Detect which cell encompasses the target text, then output its [x, y] center coordinate. 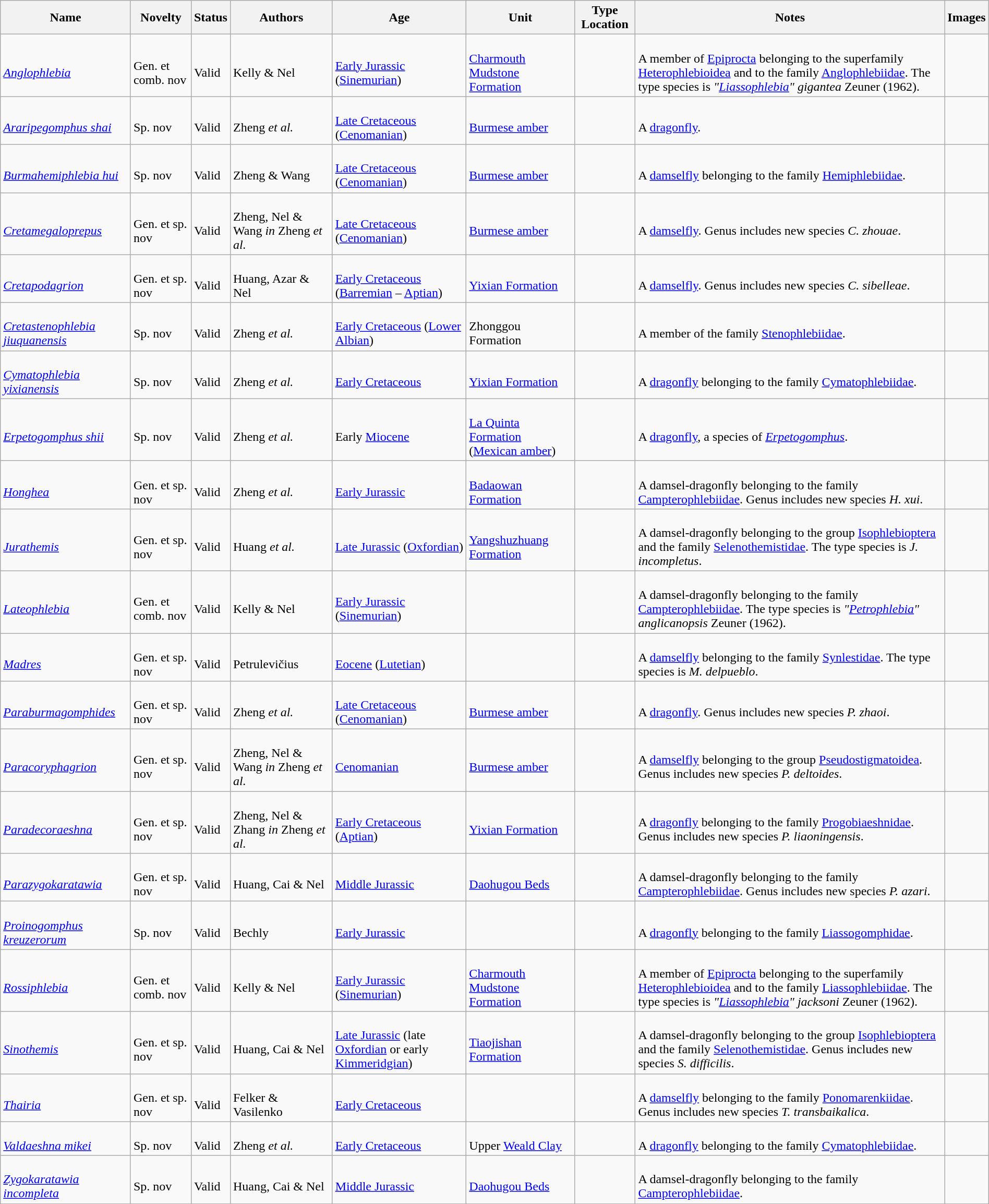
Zhonggou Formation [521, 327]
A damselfly belonging to the family Synlestidae. The type species is M. delpueblo. [790, 657]
Cretastenophlebia jiuquanensis [66, 327]
Huang, Azar & Nel [281, 279]
A dragonfly. [790, 121]
Cenomanian [400, 761]
Upper Weald Clay [521, 1138]
A dragonfly, a species of Erpetogomphus. [790, 430]
Lateophlebia [66, 602]
A damsel-dragonfly belonging to the family Campterophlebiidae. The type species is "Petrophlebia" anglicanopsis Zeuner (1962). [790, 602]
Tiaojishan Formation [521, 1042]
Eocene (Lutetian) [400, 657]
Badaowan Formation [521, 485]
Rossiphlebia [66, 981]
Parazygokaratawia [66, 877]
A damsel-dragonfly belonging to the family Campterophlebiidae. Genus includes new species P. azari. [790, 877]
A damsel-dragonfly belonging to the family Campterophlebiidae. Genus includes new species H. xui. [790, 485]
Jurathemis [66, 539]
Paradecoraeshna [66, 822]
Huang et al. [281, 539]
Paraburmagomphides [66, 705]
Age [400, 18]
Cymatophlebia yixianensis [66, 375]
A damselfly. Genus includes new species C. zhouae. [790, 223]
Notes [790, 18]
A damsel-dragonfly belonging to the group Isophlebioptera and the family Selenothemistidae. The type species is J. incompletus. [790, 539]
A damselfly belonging to the group Pseudostigmatoidea. Genus includes new species P. deltoides. [790, 761]
Images [967, 18]
La Quinta Formation(Mexican amber) [521, 430]
A damsel-dragonfly belonging to the group Isophlebioptera and the family Selenothemistidae. Genus includes new species S. difficilis. [790, 1042]
Novelty [161, 18]
Type Location [605, 18]
Madres [66, 657]
Thairia [66, 1098]
A member of the family Stenophlebiidae. [790, 327]
Early Cretaceous (Lower Albian) [400, 327]
Unit [521, 18]
A damselfly belonging to the family Hemiphlebiidae. [790, 168]
Cretamegaloprepus [66, 223]
Authors [281, 18]
Zheng & Wang [281, 168]
Zygokaratawia incompleta [66, 1179]
Yangshuzhuang Formation [521, 539]
Early Cretaceous (Aptian) [400, 822]
A dragonfly. Genus includes new species P. zhaoi. [790, 705]
Honghea [66, 485]
A dragonfly belonging to the family Progobiaeshnidae. Genus includes new species P. liaoningensis. [790, 822]
Proinogomphus kreuzerorum [66, 925]
Early Cretaceous (Barremian – Aptian) [400, 279]
Late Jurassic (Oxfordian) [400, 539]
Felker & Vasilenko [281, 1098]
Sinothemis [66, 1042]
A dragonfly belonging to the family Liassogomphidae. [790, 925]
A damsel-dragonfly belonging to the family Campterophlebiidae. [790, 1179]
Name [66, 18]
Cretapodagrion [66, 279]
Late Jurassic (late Oxfordian or early Kimmeridgian) [400, 1042]
A damselfly belonging to the family Ponomarenkiidae. Genus includes new species T. transbaikalica. [790, 1098]
Zheng, Nel & Zhang in Zheng et al. [281, 822]
Araripegomphus shai [66, 121]
Valdaeshna mikei [66, 1138]
Paracoryphagrion [66, 761]
A damselfly. Genus includes new species C. sibelleae. [790, 279]
Anglophlebia [66, 66]
Burmahemiphlebia hui [66, 168]
Bechly [281, 925]
Status [211, 18]
Early Miocene [400, 430]
Petrulevičius [281, 657]
Erpetogomphus shii [66, 430]
